From the cell containing the given text, extract its center point as (X, Y) coordinate. 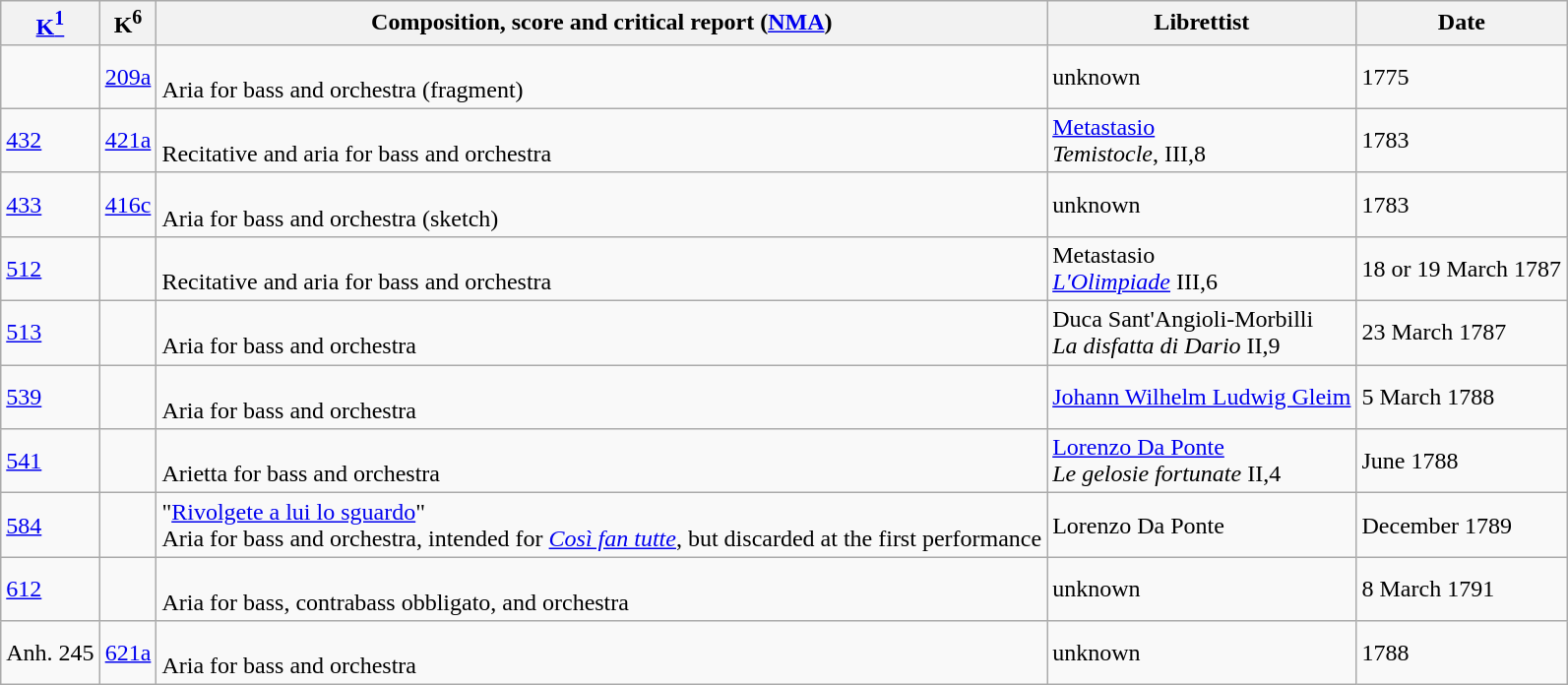
612 (50, 589)
1788 (1462, 654)
23 March 1787 (1462, 333)
Librettist (1202, 24)
"Rivolgete a lui lo sguardo"Aria for bass and orchestra, intended for Così fan tutte, but discarded at the first performance (602, 526)
Duca Sant'Angioli-MorbilliLa disfatta di Dario II,9 (1202, 333)
433 (50, 205)
MetastasioTemistocle, III,8 (1202, 140)
18 or 19 March 1787 (1462, 268)
8 March 1791 (1462, 589)
584 (50, 526)
512 (50, 268)
Aria for bass and orchestra (sketch) (602, 205)
Date (1462, 24)
June 1788 (1462, 461)
Composition, score and critical report (NMA) (602, 24)
513 (50, 333)
421a (128, 140)
Johann Wilhelm Ludwig Gleim (1202, 398)
416c (128, 205)
621a (128, 654)
Aria for bass and orchestra (fragment) (602, 77)
Arietta for bass and orchestra (602, 461)
Aria for bass, contrabass obbligato, and orchestra (602, 589)
541 (50, 461)
Anh. 245 (50, 654)
539 (50, 398)
432 (50, 140)
209a (128, 77)
MetastasioL'Olimpiade III,6 (1202, 268)
1775 (1462, 77)
Lorenzo Da PonteLe gelosie fortunate II,4 (1202, 461)
December 1789 (1462, 526)
5 March 1788 (1462, 398)
K6 (128, 24)
K1 (50, 24)
Lorenzo Da Ponte (1202, 526)
